Return the (x, y) coordinate for the center point of the cell that contains the specified text.  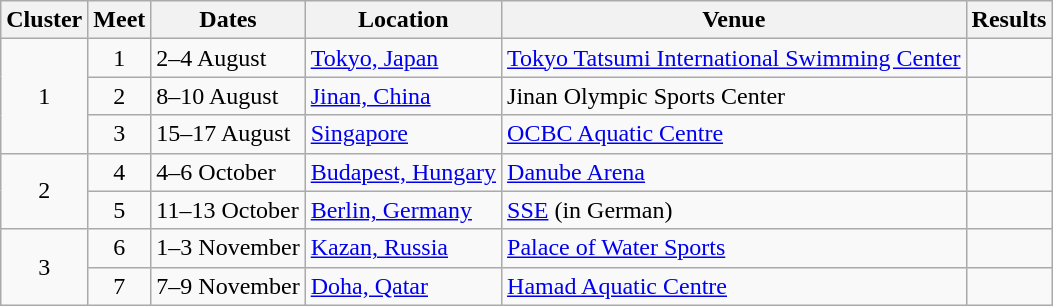
7–9 November (228, 286)
Location (403, 20)
Berlin, Germany (403, 210)
Jinan Olympic Sports Center (734, 96)
Tokyo, Japan (403, 58)
4–6 October (228, 172)
Venue (734, 20)
11–13 October (228, 210)
Budapest, Hungary (403, 172)
Jinan, China (403, 96)
15–17 August (228, 134)
Meet (120, 20)
Results (1009, 20)
1–3 November (228, 248)
Danube Arena (734, 172)
5 (120, 210)
Tokyo Tatsumi International Swimming Center (734, 58)
Dates (228, 20)
8–10 August (228, 96)
2–4 August (228, 58)
4 (120, 172)
7 (120, 286)
OCBC Aquatic Centre (734, 134)
Hamad Aquatic Centre (734, 286)
6 (120, 248)
Cluster (44, 20)
Doha, Qatar (403, 286)
SSE (in German) (734, 210)
Kazan, Russia (403, 248)
Singapore (403, 134)
Palace of Water Sports (734, 248)
